Detect which cell encompasses the target text, then output its (X, Y) center coordinate. 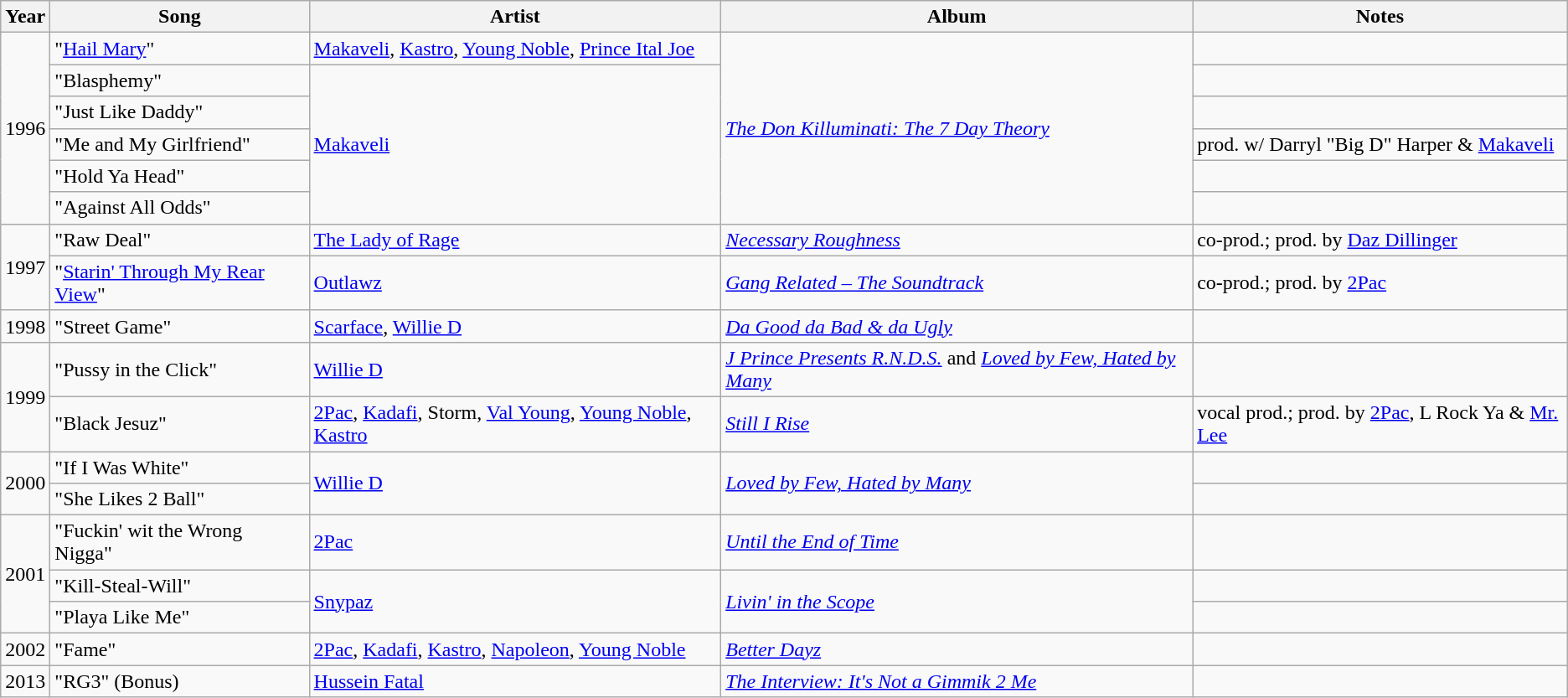
Scarface, Willie D (515, 326)
Makaveli, Kastro, Young Noble, Prince Ital Joe (515, 49)
prod. w/ Darryl "Big D" Harper & Makaveli (1380, 144)
Artist (515, 17)
"Street Game" (179, 326)
The Interview: It's Not a Gimmik 2 Me (957, 681)
2Pac, Kadafi, Kastro, Napoleon, Young Noble (515, 649)
Until the End of Time (957, 543)
"RG3" (Bonus) (179, 681)
"Hold Ya Head" (179, 176)
The Don Killuminati: The 7 Day Theory (957, 128)
"Against All Odds" (179, 208)
vocal prod.; prod. by 2Pac, L Rock Ya & Mr. Lee (1380, 424)
Livin' in the Scope (957, 602)
co-prod.; prod. by 2Pac (1380, 283)
"She Likes 2 Ball" (179, 499)
"Raw Deal" (179, 240)
1998 (25, 326)
"Kill-Steal-Will" (179, 586)
"If I Was White" (179, 467)
J Prince Presents R.N.D.S. and Loved by Few, Hated by Many (957, 369)
Loved by Few, Hated by Many (957, 483)
1999 (25, 396)
Necessary Roughness (957, 240)
Da Good da Bad & da Ugly (957, 326)
"Starin' Through My Rear View" (179, 283)
"Black Jesuz" (179, 424)
"Playa Like Me" (179, 618)
Hussein Fatal (515, 681)
"Fuckin' wit the Wrong Nigga" (179, 543)
Outlawz (515, 283)
"Blasphemy" (179, 80)
co-prod.; prod. by Daz Dillinger (1380, 240)
Song (179, 17)
1996 (25, 128)
The Lady of Rage (515, 240)
2Pac, Kadafi, Storm, Val Young, Young Noble, Kastro (515, 424)
"Pussy in the Click" (179, 369)
Better Dayz (957, 649)
"Hail Mary" (179, 49)
"Just Like Daddy" (179, 112)
"Fame" (179, 649)
Makaveli (515, 144)
2013 (25, 681)
2001 (25, 575)
2000 (25, 483)
Notes (1380, 17)
Still I Rise (957, 424)
2Pac (515, 543)
Snypaz (515, 602)
2002 (25, 649)
Album (957, 17)
1997 (25, 266)
Year (25, 17)
Gang Related – The Soundtrack (957, 283)
"Me and My Girlfriend" (179, 144)
